Locate the cell with the specified text and output its [X, Y] center coordinate. 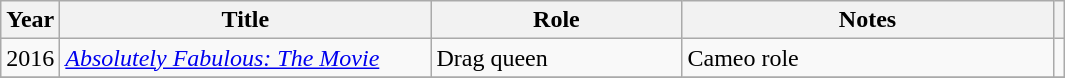
Role [556, 20]
Title [246, 20]
Year [30, 20]
Cameo role [868, 58]
Drag queen [556, 58]
2016 [30, 58]
Absolutely Fabulous: The Movie [246, 58]
Notes [868, 20]
